Locate the cell with the specified text and output its [x, y] center coordinate. 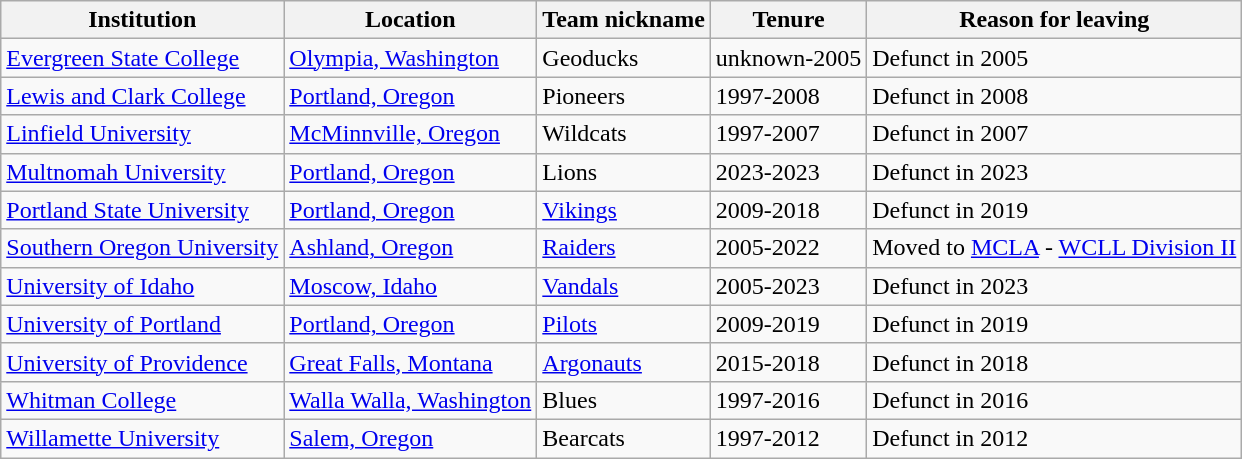
Moscow, Idaho [410, 286]
1997-2016 [788, 400]
Vikings [624, 210]
Defunct in 2012 [1054, 438]
Bearcats [624, 438]
1997-2007 [788, 134]
Blues [624, 400]
Linfield University [142, 134]
2015-2018 [788, 362]
Geoducks [624, 58]
Vandals [624, 286]
Great Falls, Montana [410, 362]
1997-2008 [788, 96]
2005-2023 [788, 286]
Reason for leaving [1054, 20]
Lewis and Clark College [142, 96]
1997-2012 [788, 438]
Raiders [624, 248]
Whitman College [142, 400]
Defunct in 2007 [1054, 134]
2009-2019 [788, 324]
Southern Oregon University [142, 248]
Pioneers [624, 96]
Team nickname [624, 20]
University of Portland [142, 324]
Olympia, Washington [410, 58]
2023-2023 [788, 172]
Willamette University [142, 438]
Ashland, Oregon [410, 248]
Pilots [624, 324]
McMinnville, Oregon [410, 134]
Location [410, 20]
Wildcats [624, 134]
Portland State University [142, 210]
University of Providence [142, 362]
Defunct in 2018 [1054, 362]
Defunct in 2016 [1054, 400]
2005-2022 [788, 248]
Moved to MCLA - WCLL Division II [1054, 248]
unknown-2005 [788, 58]
Evergreen State College [142, 58]
Lions [624, 172]
University of Idaho [142, 286]
Tenure [788, 20]
Defunct in 2008 [1054, 96]
2009-2018 [788, 210]
Argonauts [624, 362]
Multnomah University [142, 172]
Defunct in 2005 [1054, 58]
Institution [142, 20]
Walla Walla, Washington [410, 400]
Salem, Oregon [410, 438]
